Capture the cell that displays the provided text and extract its [x, y] central coordinate. 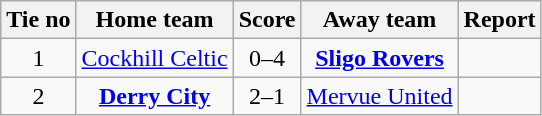
Sligo Rovers [380, 58]
0–4 [267, 58]
Away team [380, 20]
Derry City [154, 96]
Tie no [38, 20]
2 [38, 96]
Home team [154, 20]
1 [38, 58]
Score [267, 20]
Report [500, 20]
Cockhill Celtic [154, 58]
Mervue United [380, 96]
2–1 [267, 96]
